Search for the cell housing the specified text and yield its (X, Y) center coordinate. 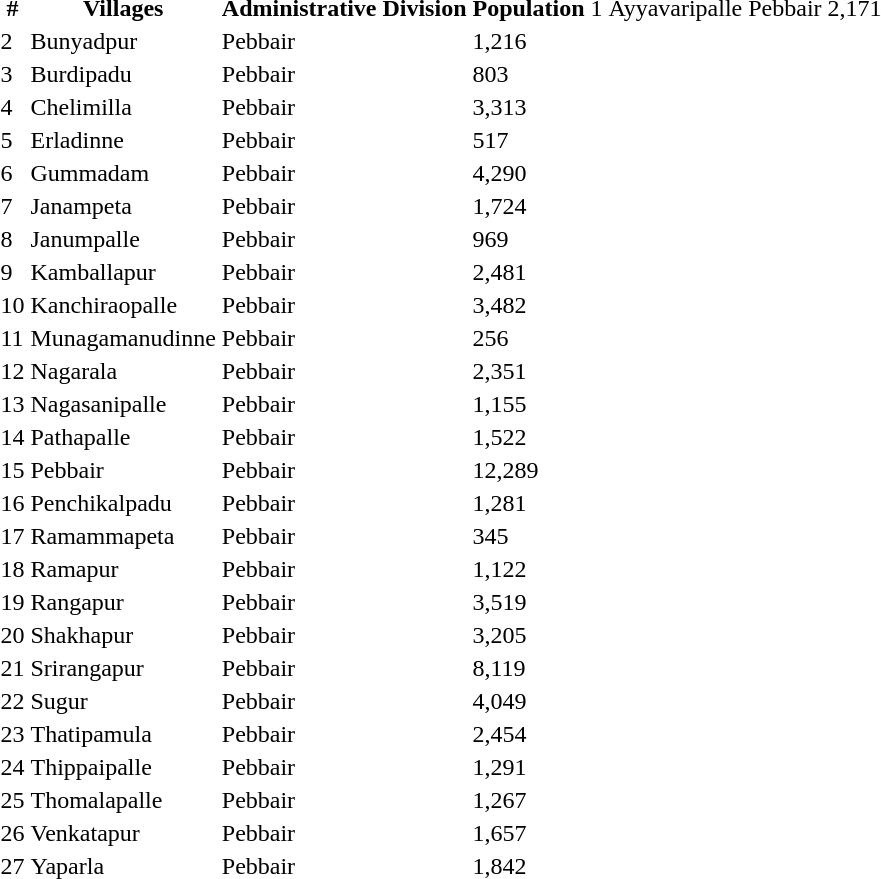
1,267 (528, 800)
2,481 (528, 272)
1,216 (528, 41)
2,351 (528, 371)
Penchikalpadu (123, 503)
345 (528, 536)
Kanchiraopalle (123, 305)
Gummadam (123, 173)
1,155 (528, 404)
Rangapur (123, 602)
Shakhapur (123, 635)
969 (528, 239)
Thippaipalle (123, 767)
1,291 (528, 767)
1,657 (528, 833)
1,522 (528, 437)
Kamballapur (123, 272)
Thomalapalle (123, 800)
1,724 (528, 206)
4,290 (528, 173)
1,122 (528, 569)
12,289 (528, 470)
Nagarala (123, 371)
Thatipamula (123, 734)
Srirangapur (123, 668)
Ramammapeta (123, 536)
Janampeta (123, 206)
Munagamanudinne (123, 338)
4,049 (528, 701)
Janumpalle (123, 239)
256 (528, 338)
517 (528, 140)
Erladinne (123, 140)
Nagasanipalle (123, 404)
Sugur (123, 701)
Ramapur (123, 569)
Burdipadu (123, 74)
8,119 (528, 668)
Bunyadpur (123, 41)
3,205 (528, 635)
Pathapalle (123, 437)
1,281 (528, 503)
3,482 (528, 305)
2,454 (528, 734)
3,313 (528, 107)
Chelimilla (123, 107)
803 (528, 74)
Venkatapur (123, 833)
3,519 (528, 602)
